Find where the given text appears and provide that cell's center as [x, y] coordinate. 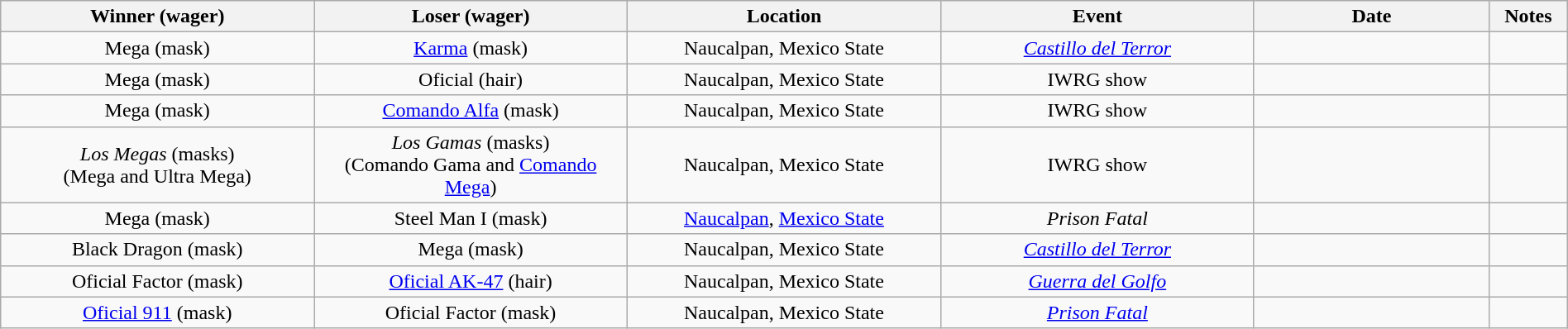
Notes [1528, 17]
Date [1371, 17]
Event [1097, 17]
Comando Alfa (mask) [471, 111]
Location [784, 17]
Oficial 911 (mask) [157, 312]
Black Dragon (mask) [157, 250]
Los Megas (masks)(Mega and Ultra Mega) [157, 164]
Oficial AK-47 (hair) [471, 281]
Karma (mask) [471, 48]
Loser (wager) [471, 17]
Oficial (hair) [471, 79]
Guerra del Golfo [1097, 281]
Steel Man I (mask) [471, 218]
Los Gamas (masks)(Comando Gama and Comando Mega) [471, 164]
Winner (wager) [157, 17]
